Return the [X, Y] coordinate for the center point of the cell that contains the specified text.  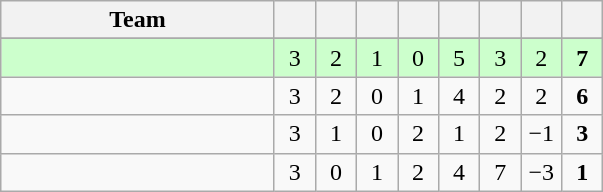
−3 [542, 172]
−1 [542, 134]
Team [138, 20]
5 [460, 58]
6 [582, 96]
